Pinpoint the cell where the given text exists, returning its (x, y) midpoint coordinate. 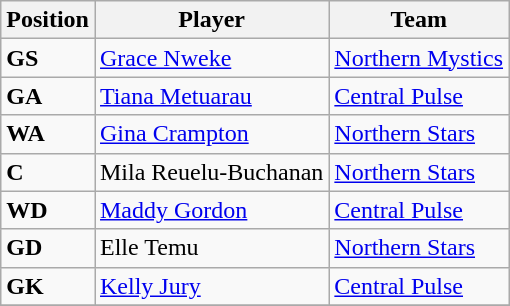
Tiana Metuarau (211, 96)
Northern Mystics (419, 58)
Mila Reuelu-Buchanan (211, 172)
Grace Nweke (211, 58)
Kelly Jury (211, 286)
Player (211, 20)
GD (48, 248)
C (48, 172)
WD (48, 210)
GA (48, 96)
Position (48, 20)
Team (419, 20)
Maddy Gordon (211, 210)
GK (48, 286)
GS (48, 58)
Elle Temu (211, 248)
Gina Crampton (211, 134)
WA (48, 134)
